Capture the cell that displays the provided text and extract its [X, Y] central coordinate. 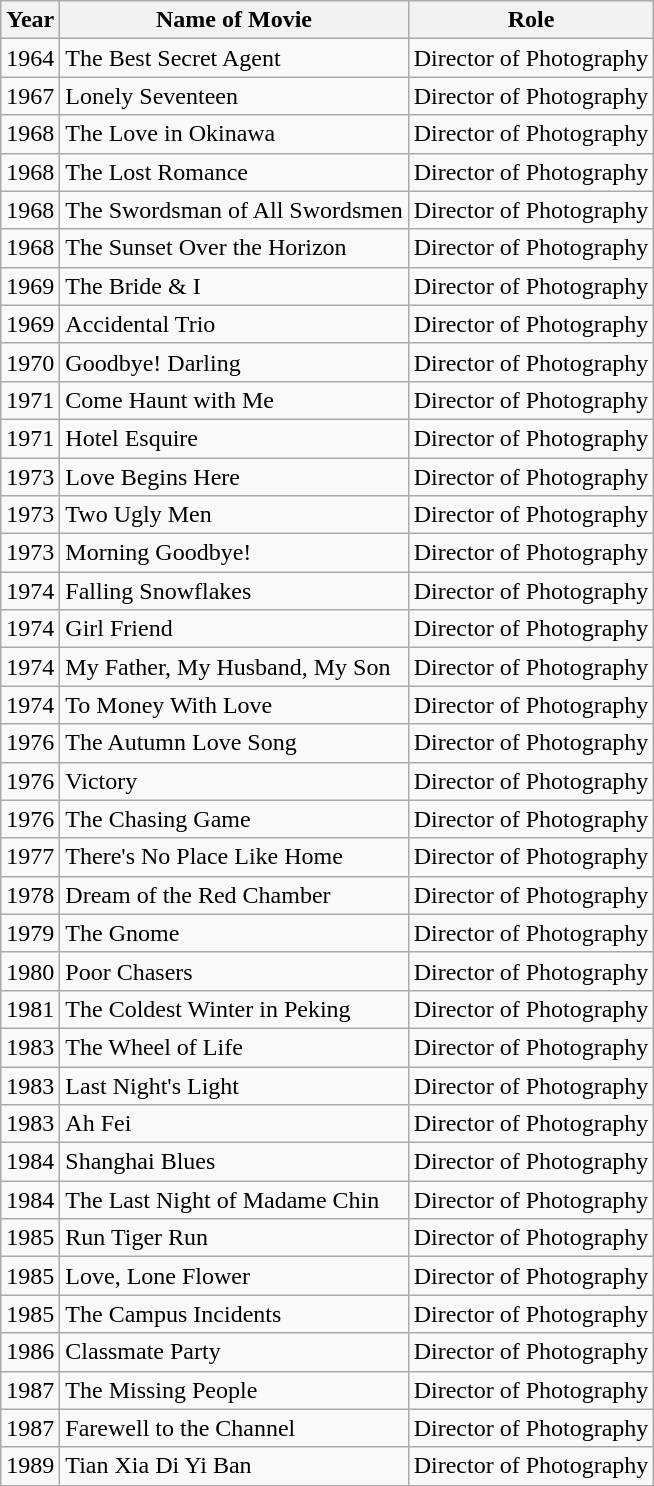
The Coldest Winter in Peking [234, 1009]
Farewell to the Channel [234, 1428]
The Love in Okinawa [234, 134]
Shanghai Blues [234, 1162]
1967 [30, 96]
1989 [30, 1466]
The Wheel of Life [234, 1047]
Tian Xia Di Yi Ban [234, 1466]
The Swordsman of All Swordsmen [234, 210]
1978 [30, 895]
There's No Place Like Home [234, 857]
The Last Night of Madame Chin [234, 1200]
Love, Lone Flower [234, 1276]
The Missing People [234, 1390]
The Lost Romance [234, 172]
1980 [30, 971]
1977 [30, 857]
Victory [234, 781]
1979 [30, 933]
Accidental Trio [234, 324]
Two Ugly Men [234, 515]
Year [30, 20]
The Autumn Love Song [234, 743]
Ah Fei [234, 1124]
Poor Chasers [234, 971]
Hotel Esquire [234, 438]
Role [531, 20]
To Money With Love [234, 705]
Goodbye! Darling [234, 362]
1964 [30, 58]
The Gnome [234, 933]
The Chasing Game [234, 819]
Classmate Party [234, 1352]
The Best Secret Agent [234, 58]
Come Haunt with Me [234, 400]
The Sunset Over the Horizon [234, 248]
Run Tiger Run [234, 1238]
Lonely Seventeen [234, 96]
1970 [30, 362]
1981 [30, 1009]
Name of Movie [234, 20]
Morning Goodbye! [234, 553]
The Bride & I [234, 286]
1986 [30, 1352]
My Father, My Husband, My Son [234, 667]
Love Begins Here [234, 477]
Last Night's Light [234, 1085]
Dream of the Red Chamber [234, 895]
The Campus Incidents [234, 1314]
Girl Friend [234, 629]
Falling Snowflakes [234, 591]
